Determine the (X, Y) coordinate at the center of the cell enclosing the given text.  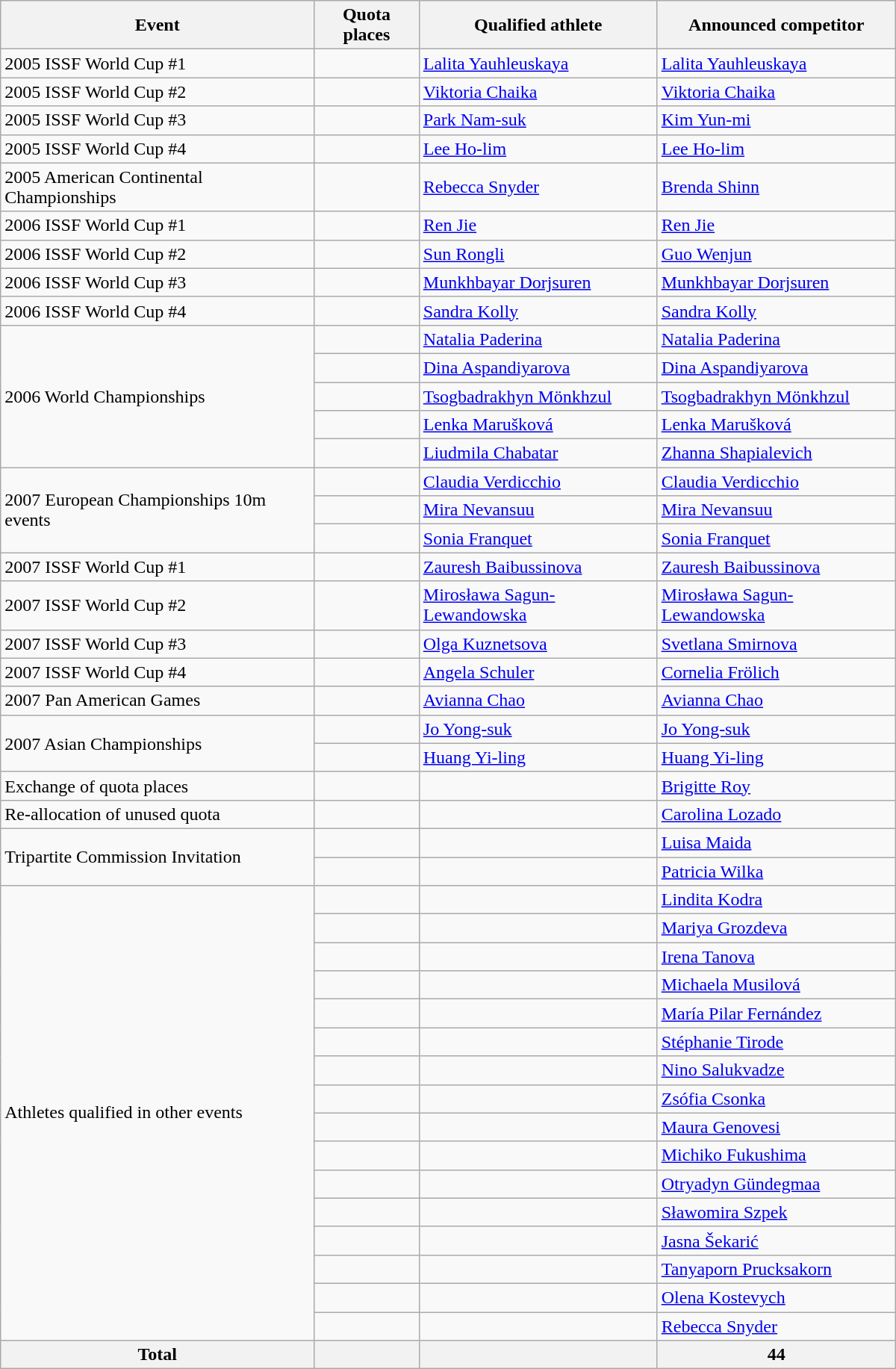
2006 ISSF World Cup #3 (158, 282)
Liudmila Chabatar (538, 453)
Angela Schuler (538, 672)
Sun Rongli (538, 254)
Stéphanie Tirode (777, 1042)
2007 Pan American Games (158, 701)
Michaela Musilová (777, 985)
Zsófia Csonka (777, 1099)
2006 World Championships (158, 396)
Carolina Lozado (777, 814)
Zhanna Shapialevich (777, 453)
2005 ISSF World Cup #2 (158, 92)
Guo Wenjun (777, 254)
Brenda Shinn (777, 187)
Olga Kuznetsova (538, 644)
44 (777, 1355)
Jasna Šekarić (777, 1241)
Olena Kostevych (777, 1297)
Luisa Maida (777, 842)
Lindita Kodra (777, 900)
Tripartite Commission Invitation (158, 857)
Irena Tanova (777, 957)
2007 Asian Championships (158, 743)
2006 ISSF World Cup #2 (158, 254)
2005 American Continental Championships (158, 187)
2005 ISSF World Cup #4 (158, 149)
Re-allocation of unused quota (158, 814)
Cornelia Frölich (777, 672)
Total (158, 1355)
2007 ISSF World Cup #2 (158, 605)
2006 ISSF World Cup #1 (158, 226)
Kim Yun-mi (777, 120)
Nino Salukvadze (777, 1070)
Park Nam-suk (538, 120)
Exchange of quota places (158, 786)
Tanyaporn Prucksakorn (777, 1269)
Patricia Wilka (777, 872)
2007 ISSF World Cup #1 (158, 567)
2006 ISSF World Cup #4 (158, 311)
Athletes qualified in other events (158, 1113)
Brigitte Roy (777, 786)
Michiko Fukushima (777, 1155)
Qualified athlete (538, 25)
2007 European Championships 10m events (158, 510)
Announced competitor (777, 25)
2005 ISSF World Cup #1 (158, 63)
Svetlana Smirnova (777, 644)
Event (158, 25)
Otryadyn Gündegmaa (777, 1184)
Maura Genovesi (777, 1127)
2005 ISSF World Cup #3 (158, 120)
María Pilar Fernández (777, 1013)
Mariya Grozdeva (777, 928)
Sławomira Szpek (777, 1212)
2007 ISSF World Cup #3 (158, 644)
2007 ISSF World Cup #4 (158, 672)
Quota places (367, 25)
